Find where the given text appears and provide that cell's center as (X, Y) coordinate. 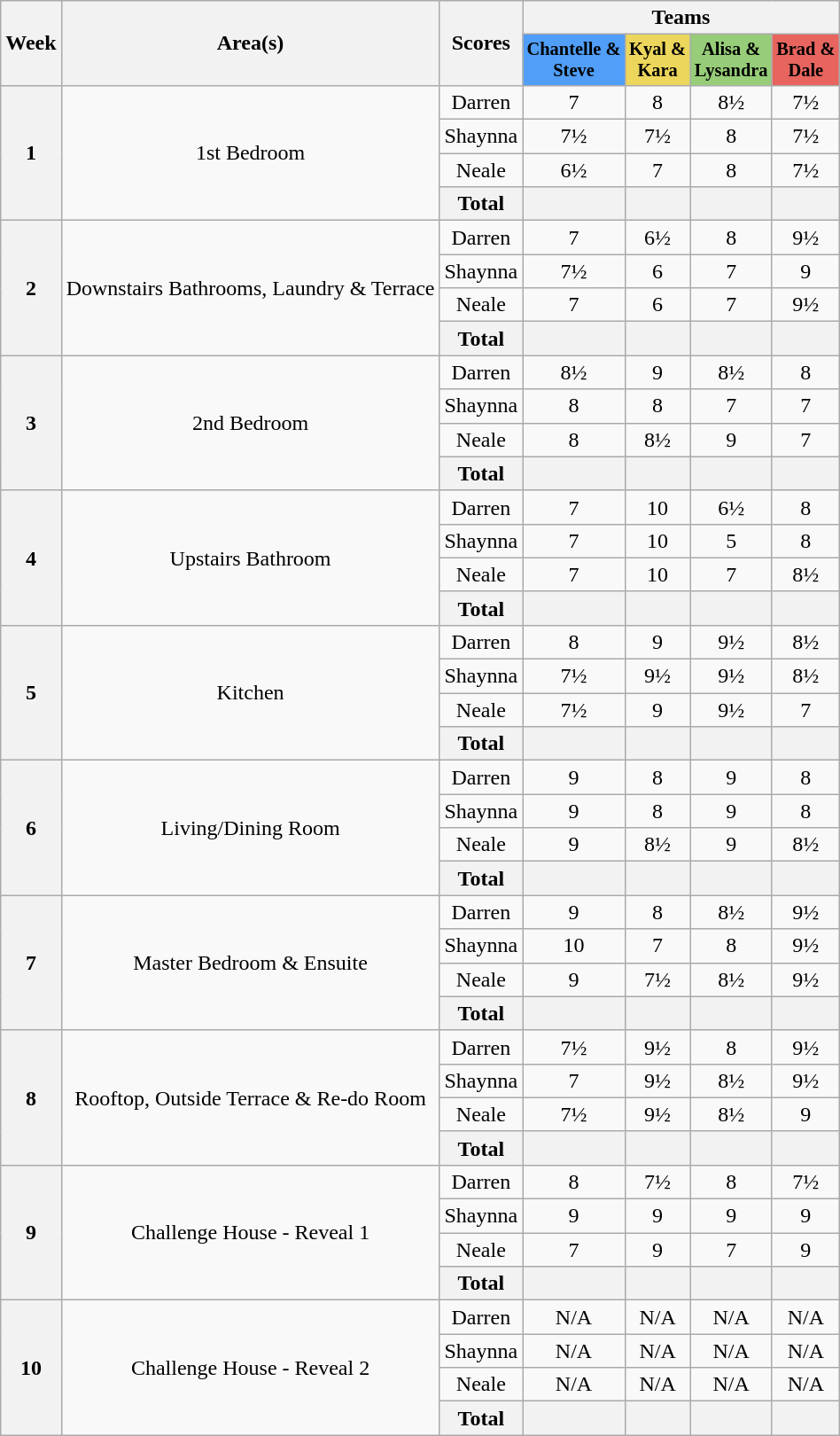
Chantelle &Steve (574, 60)
2nd Bedroom (250, 423)
1 (31, 152)
Downstairs Bathrooms, Laundry & Terrace (250, 288)
3 (31, 423)
Living/Dining Room (250, 828)
1st Bedroom (250, 152)
Challenge House - Reveal 1 (250, 1232)
Challenge House - Reveal 2 (250, 1368)
Rooftop, Outside Terrace & Re-do Room (250, 1097)
Kitchen (250, 692)
Master Bedroom & Ensuite (250, 963)
2 (31, 288)
Kyal &Kara (657, 60)
Scores (481, 43)
Area(s) (250, 43)
Alisa &Lysandra (731, 60)
Week (31, 43)
Upstairs Bathroom (250, 558)
Teams (681, 18)
Brad &Dale (805, 60)
4 (31, 558)
